Search for the cell housing the specified text and yield its (x, y) center coordinate. 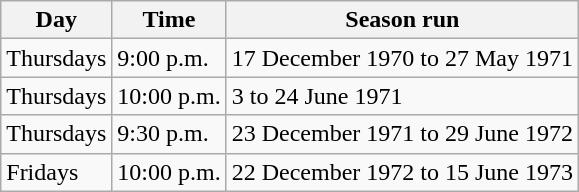
9:00 p.m. (169, 58)
9:30 p.m. (169, 134)
Day (56, 20)
22 December 1972 to 15 June 1973 (402, 172)
17 December 1970 to 27 May 1971 (402, 58)
3 to 24 June 1971 (402, 96)
Season run (402, 20)
Time (169, 20)
Fridays (56, 172)
23 December 1971 to 29 June 1972 (402, 134)
